Capture the cell that displays the provided text and extract its (X, Y) central coordinate. 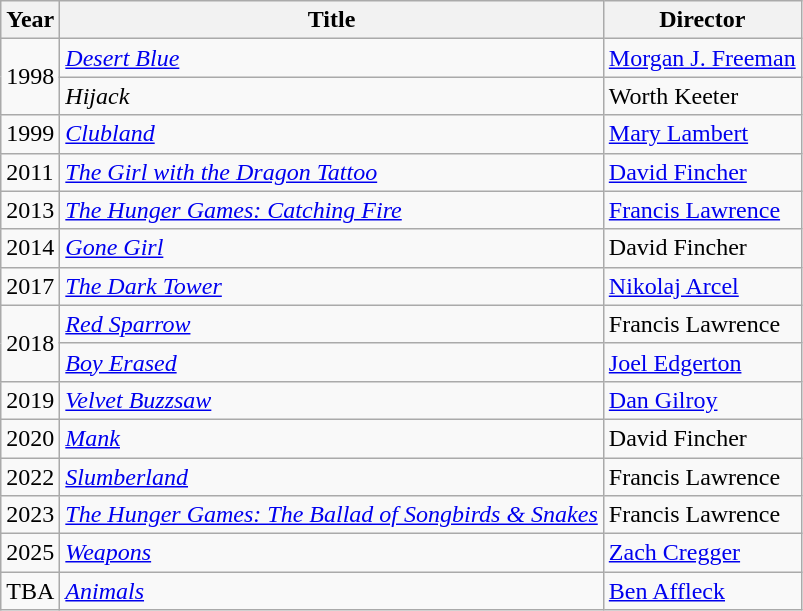
2023 (30, 515)
The Hunger Games: Catching Fire (332, 210)
Animals (332, 591)
The Girl with the Dragon Tattoo (332, 172)
Ben Affleck (702, 591)
Red Sparrow (332, 324)
2011 (30, 172)
Morgan J. Freeman (702, 58)
2014 (30, 248)
Year (30, 20)
The Dark Tower (332, 286)
2017 (30, 286)
Boy Erased (332, 362)
1999 (30, 134)
Title (332, 20)
Mank (332, 438)
1998 (30, 77)
2019 (30, 400)
Mary Lambert (702, 134)
TBA (30, 591)
2025 (30, 553)
2018 (30, 343)
Gone Girl (332, 248)
Slumberland (332, 477)
Nikolaj Arcel (702, 286)
Desert Blue (332, 58)
Zach Cregger (702, 553)
Weapons (332, 553)
Clubland (332, 134)
2013 (30, 210)
Hijack (332, 96)
The Hunger Games: The Ballad of Songbirds & Snakes (332, 515)
Dan Gilroy (702, 400)
Director (702, 20)
Worth Keeter (702, 96)
Joel Edgerton (702, 362)
Velvet Buzzsaw (332, 400)
2022 (30, 477)
2020 (30, 438)
